Search for the cell housing the specified text and yield its [X, Y] center coordinate. 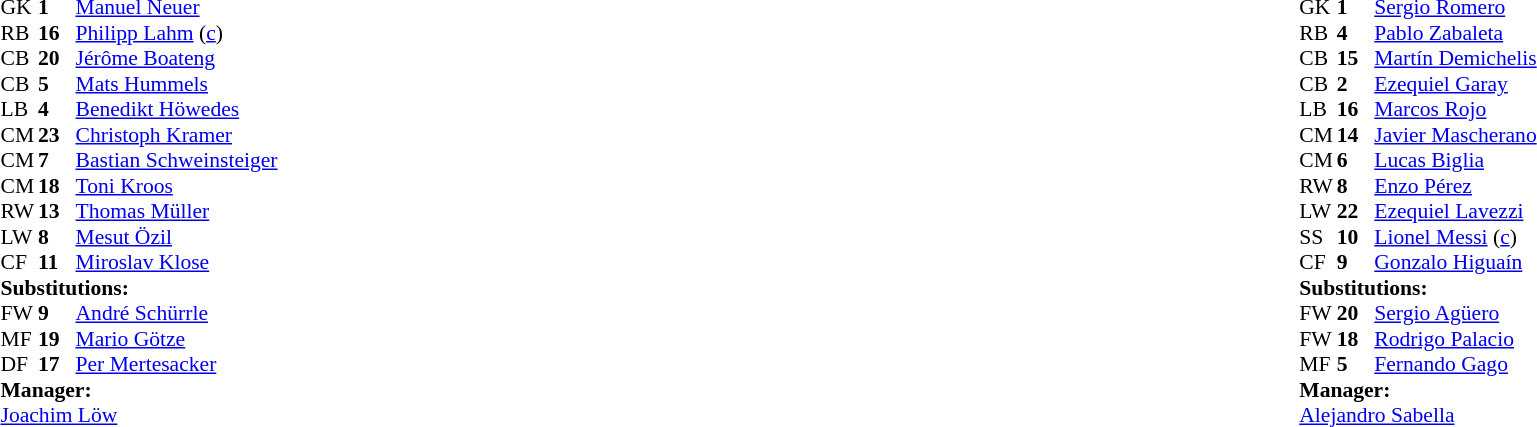
Mats Hummels [177, 84]
10 [1356, 237]
DF [19, 365]
Benedikt Höwedes [177, 109]
6 [1356, 161]
14 [1356, 135]
Per Mertesacker [177, 365]
Lucas Biglia [1455, 161]
2 [1356, 84]
SS [1318, 237]
Mesut Özil [177, 237]
15 [1356, 59]
13 [57, 211]
Enzo Pérez [1455, 186]
Christoph Kramer [177, 135]
11 [57, 263]
Thomas Müller [177, 211]
Rodrigo Palacio [1455, 339]
23 [57, 135]
Miroslav Klose [177, 263]
Marcos Rojo [1455, 109]
19 [57, 339]
Martín Demichelis [1455, 59]
Mario Götze [177, 339]
22 [1356, 211]
Toni Kroos [177, 186]
Ezequiel Garay [1455, 84]
17 [57, 365]
Sergio Agüero [1455, 313]
Jérôme Boateng [177, 59]
Philipp Lahm (c) [177, 33]
Pablo Zabaleta [1455, 33]
Fernando Gago [1455, 365]
Lionel Messi (c) [1455, 237]
André Schürrle [177, 313]
Gonzalo Higuaín [1455, 263]
Ezequiel Lavezzi [1455, 211]
Javier Mascherano [1455, 135]
Bastian Schweinsteiger [177, 161]
7 [57, 161]
